For the text-containing cell, return its midpoint in [X, Y] coordinate format. 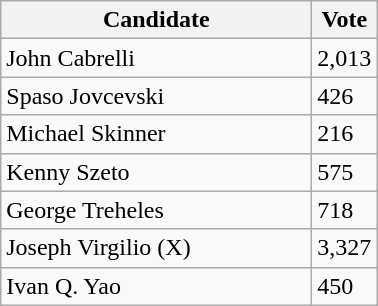
Kenny Szeto [156, 172]
718 [344, 210]
Candidate [156, 20]
216 [344, 134]
575 [344, 172]
Spaso Jovcevski [156, 96]
Michael Skinner [156, 134]
450 [344, 286]
Ivan Q. Yao [156, 286]
426 [344, 96]
Joseph Virgilio (X) [156, 248]
Vote [344, 20]
John Cabrelli [156, 58]
2,013 [344, 58]
George Treheles [156, 210]
3,327 [344, 248]
